Return [X, Y] of the center of cell containing provided text 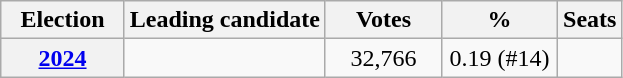
Votes [383, 20]
% [499, 20]
Seats [590, 20]
0.19 (#14) [499, 58]
Election [63, 20]
2024 [63, 58]
32,766 [383, 58]
Leading candidate [224, 20]
